Provide the [X, Y] coordinate of the cell's center where the given text is located.  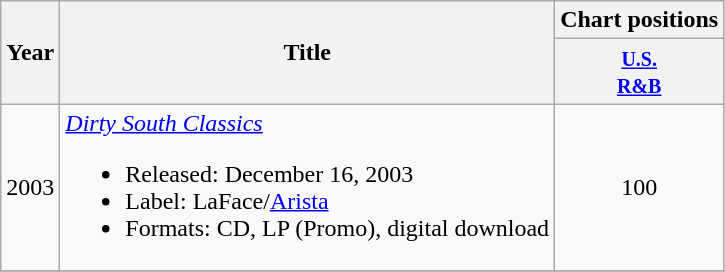
100 [640, 188]
Chart positions [640, 20]
2003 [30, 188]
U.S. R&B [640, 72]
Year [30, 52]
Dirty South ClassicsReleased: December 16, 2003Label: LaFace/AristaFormats: CD, LP (Promo), digital download [308, 188]
Title [308, 52]
